Identify which cell holds the provided text, then report its (x, y) central coordinate. 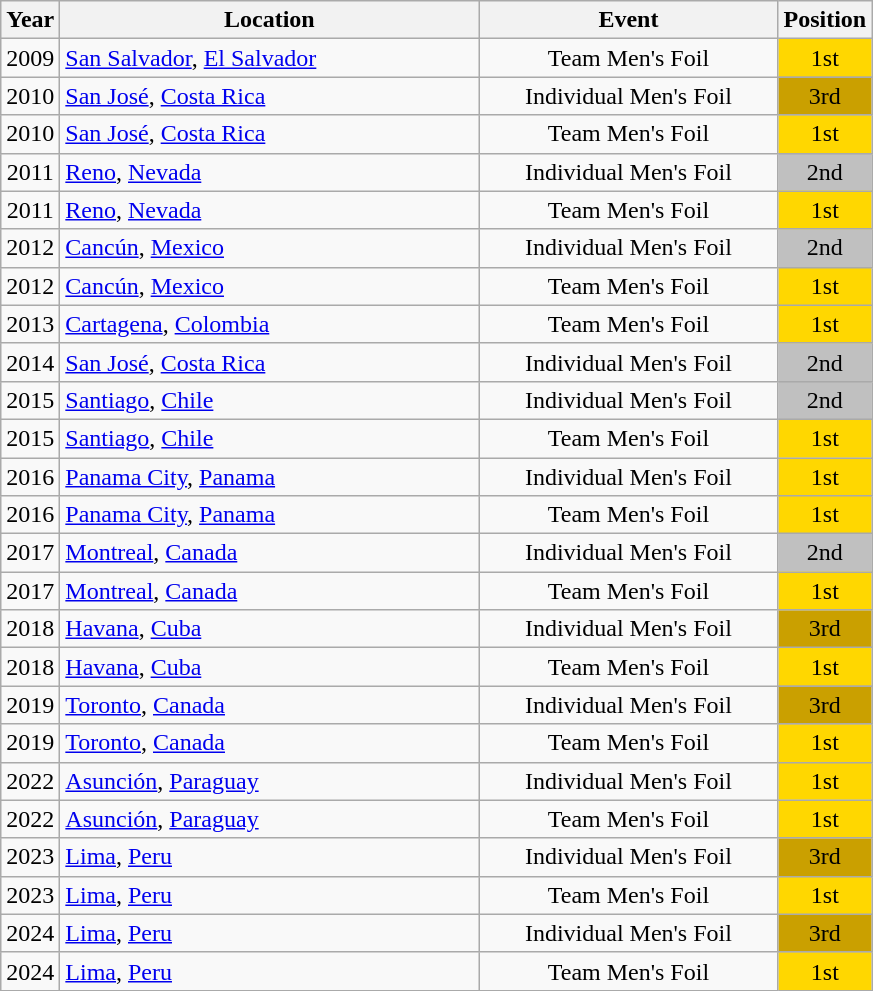
San Salvador, El Salvador (270, 58)
Cartagena, Colombia (270, 324)
2014 (30, 362)
Location (270, 20)
Position (825, 20)
2013 (30, 324)
Year (30, 20)
2009 (30, 58)
Event (628, 20)
